Detect which cell encompasses the target text, then output its [x, y] center coordinate. 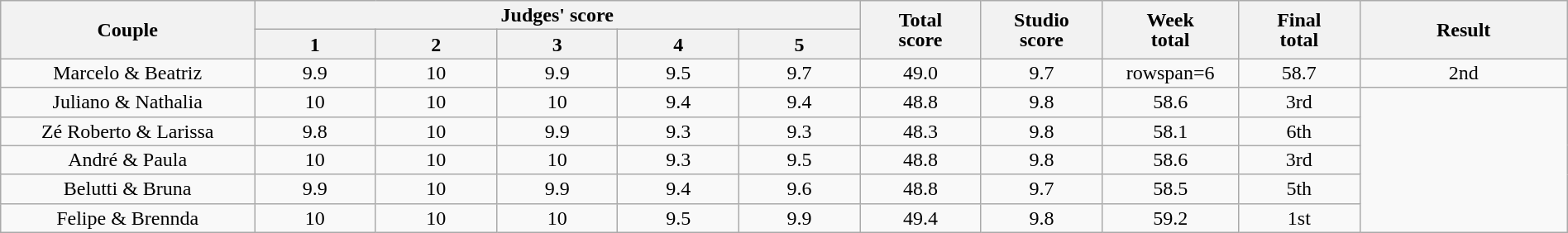
4 [678, 45]
49.0 [920, 73]
Felipe & Brennda [127, 218]
3 [557, 45]
2nd [1464, 73]
Juliano & Nathalia [127, 102]
Belutti & Bruna [127, 188]
58.7 [1299, 73]
49.4 [920, 218]
Result [1464, 30]
9.6 [799, 188]
André & Paula [127, 160]
1st [1299, 218]
rowspan=6 [1171, 73]
2 [436, 45]
6th [1299, 131]
5 [799, 45]
Marcelo & Beatriz [127, 73]
48.3 [920, 131]
Totalscore [920, 30]
Zé Roberto & Larissa [127, 131]
Finaltotal [1299, 30]
Studioscore [1041, 30]
1 [315, 45]
5th [1299, 188]
59.2 [1171, 218]
58.5 [1171, 188]
58.1 [1171, 131]
Couple [127, 30]
Weektotal [1171, 30]
Judges' score [557, 15]
